Identify which cell holds the provided text, then report its (X, Y) central coordinate. 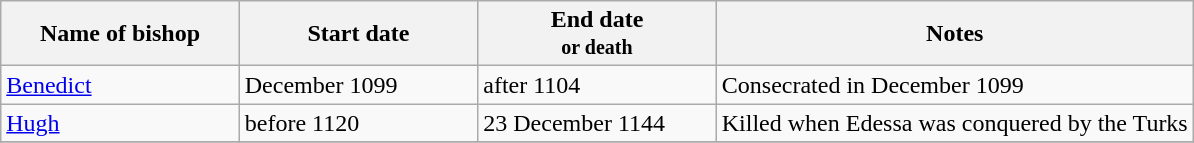
Start date (358, 34)
23 December 1144 (597, 123)
Hugh (120, 123)
December 1099 (358, 85)
before 1120 (358, 123)
Notes (954, 34)
End dateor death (597, 34)
Killed when Edessa was conquered by the Turks (954, 123)
Consecrated in December 1099 (954, 85)
Benedict (120, 85)
after 1104 (597, 85)
Name of bishop (120, 34)
